Capture the cell that displays the provided text and extract its [x, y] central coordinate. 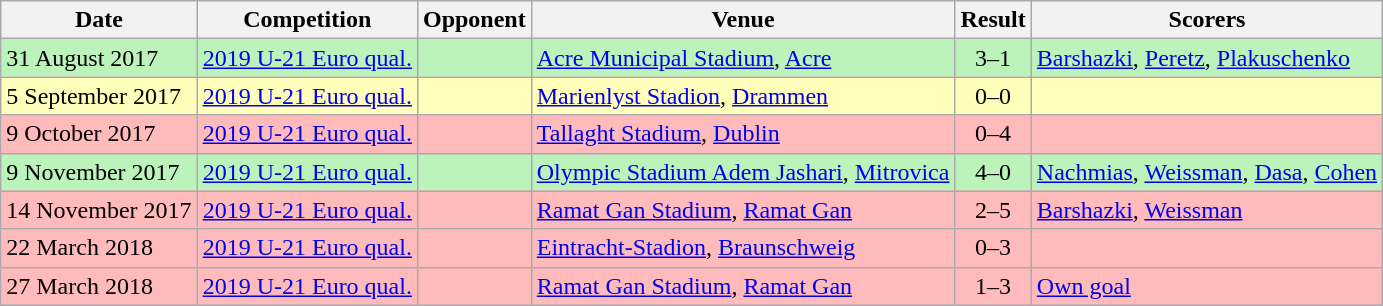
3–1 [993, 58]
1–3 [993, 286]
Tallaght Stadium, Dublin [743, 134]
Nachmias, Weissman, Dasa, Cohen [1206, 172]
Opponent [474, 20]
31 August 2017 [99, 58]
Marienlyst Stadion, Drammen [743, 96]
9 October 2017 [99, 134]
0–3 [993, 248]
Barshazki, Weissman [1206, 210]
Result [993, 20]
2–5 [993, 210]
0–0 [993, 96]
Date [99, 20]
Barshazki, Peretz, Plakuschenko [1206, 58]
Competition [307, 20]
Olympic Stadium Adem Jashari, Mitrovica [743, 172]
27 March 2018 [99, 286]
14 November 2017 [99, 210]
Acre Municipal Stadium, Acre [743, 58]
Scorers [1206, 20]
5 September 2017 [99, 96]
22 March 2018 [99, 248]
4–0 [993, 172]
Own goal [1206, 286]
9 November 2017 [99, 172]
0–4 [993, 134]
Venue [743, 20]
Eintracht-Stadion, Braunschweig [743, 248]
